From the cell containing the given text, extract its center point as [X, Y] coordinate. 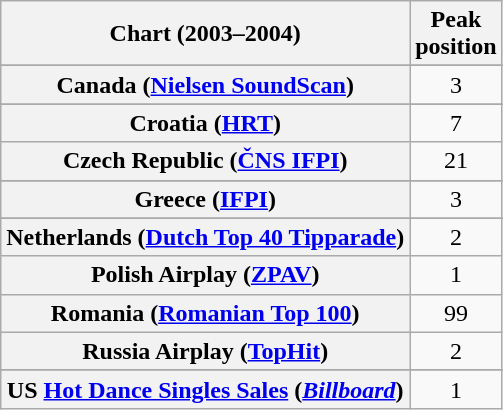
Netherlands (Dutch Top 40 Tipparade) [206, 237]
7 [456, 123]
21 [456, 161]
Croatia (HRT) [206, 123]
99 [456, 313]
Chart (2003–2004) [206, 34]
Polish Airplay (ZPAV) [206, 275]
US Hot Dance Singles Sales (Billboard) [206, 389]
Greece (IFPI) [206, 199]
Romania (Romanian Top 100) [206, 313]
Peakposition [456, 34]
Canada (Nielsen SoundScan) [206, 85]
Czech Republic (ČNS IFPI) [206, 161]
Russia Airplay (TopHit) [206, 351]
